Detect which cell encompasses the target text, then output its (X, Y) center coordinate. 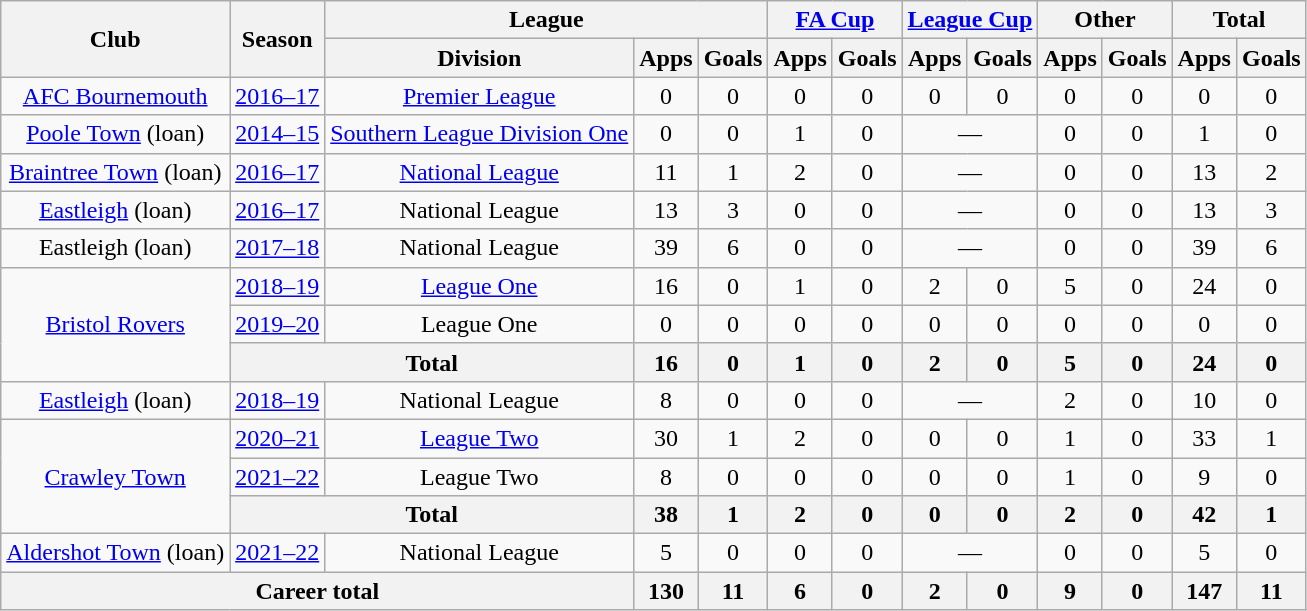
Southern League Division One (480, 134)
2019–20 (278, 324)
38 (666, 515)
42 (1204, 515)
Poole Town (loan) (116, 134)
Other (1105, 20)
10 (1204, 400)
2017–18 (278, 248)
Bristol Rovers (116, 324)
Aldershot Town (loan) (116, 553)
147 (1204, 591)
League Cup (970, 20)
FA Cup (835, 20)
League (546, 20)
Career total (318, 591)
2014–15 (278, 134)
Division (480, 58)
Club (116, 39)
130 (666, 591)
Premier League (480, 96)
30 (666, 438)
33 (1204, 438)
2020–21 (278, 438)
Season (278, 39)
Crawley Town (116, 476)
Braintree Town (loan) (116, 172)
AFC Bournemouth (116, 96)
